Provide the (x, y) coordinate of the cell's center where the given text is located.  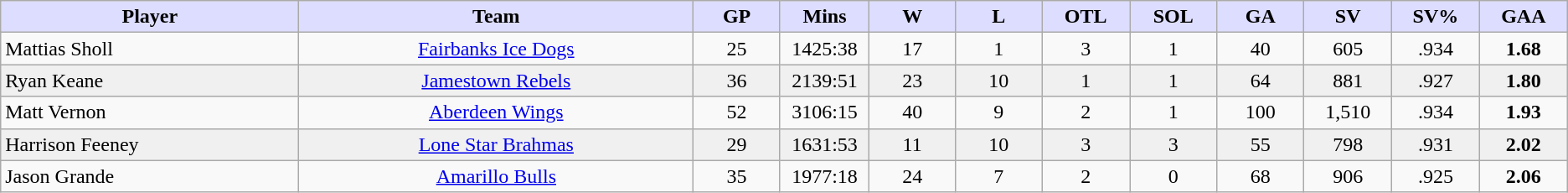
Mattias Sholl (150, 49)
3106:15 (824, 112)
Matt Vernon (150, 112)
.925 (1436, 176)
35 (737, 176)
OTL (1086, 17)
906 (1349, 176)
52 (737, 112)
1.68 (1523, 49)
Harrison Feeney (150, 144)
GA (1261, 17)
GP (737, 17)
Ryan Keane (150, 81)
100 (1261, 112)
1977:18 (824, 176)
798 (1349, 144)
25 (737, 49)
SV% (1436, 17)
GAA (1523, 17)
Lone Star Brahmas (496, 144)
29 (737, 144)
2.06 (1523, 176)
Amarillo Bulls (496, 176)
Fairbanks Ice Dogs (496, 49)
55 (1261, 144)
.931 (1436, 144)
9 (998, 112)
2.02 (1523, 144)
Team (496, 17)
Mins (824, 17)
1,510 (1349, 112)
1425:38 (824, 49)
64 (1261, 81)
L (998, 17)
7 (998, 176)
881 (1349, 81)
SOL (1173, 17)
Jason Grande (150, 176)
Aberdeen Wings (496, 112)
Player (150, 17)
1.80 (1523, 81)
17 (913, 49)
W (913, 17)
SV (1349, 17)
68 (1261, 176)
.927 (1436, 81)
36 (737, 81)
11 (913, 144)
1631:53 (824, 144)
24 (913, 176)
Jamestown Rebels (496, 81)
0 (1173, 176)
605 (1349, 49)
1.93 (1523, 112)
23 (913, 81)
2139:51 (824, 81)
